Determine the (x, y) coordinate at the center of the cell enclosing the given text.  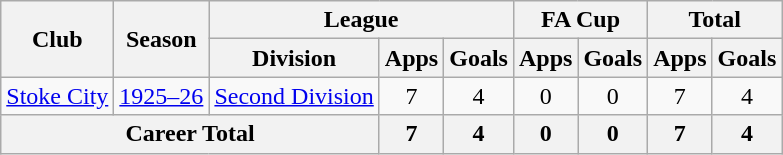
Club (58, 39)
Division (294, 58)
FA Cup (580, 20)
Career Total (190, 134)
Stoke City (58, 96)
Total (715, 20)
Season (162, 39)
Second Division (294, 96)
League (362, 20)
1925–26 (162, 96)
